Find where the given text appears and provide that cell's center as (x, y) coordinate. 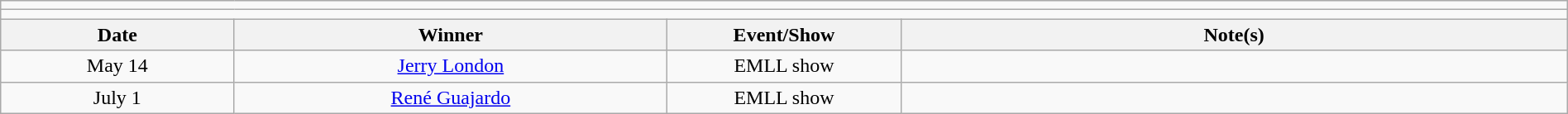
Winner (451, 35)
René Guajardo (451, 97)
Note(s) (1234, 35)
Date (117, 35)
July 1 (117, 97)
Event/Show (784, 35)
May 14 (117, 66)
Jerry London (451, 66)
